Detect which cell encompasses the target text, then output its (x, y) center coordinate. 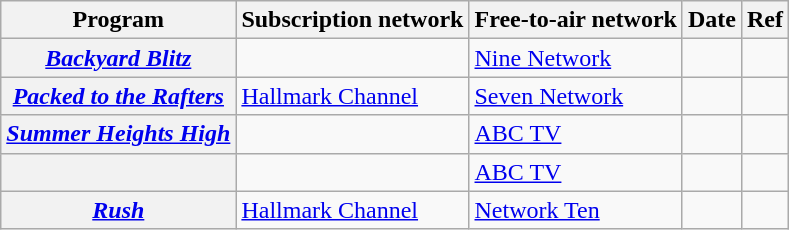
Backyard Blitz (118, 58)
Summer Heights High (118, 134)
Subscription network (352, 20)
Free-to-air network (576, 20)
Seven Network (576, 96)
Rush (118, 210)
Packed to the Rafters (118, 96)
Ref (764, 20)
Nine Network (576, 58)
Network Ten (576, 210)
Date (712, 20)
Program (118, 20)
